Detect which cell encompasses the target text, then output its (x, y) center coordinate. 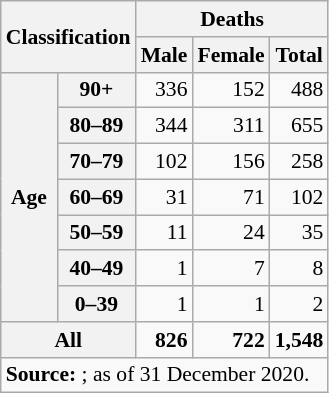
11 (164, 233)
7 (230, 269)
Age (29, 196)
655 (300, 126)
258 (300, 162)
Classification (68, 36)
311 (230, 126)
156 (230, 162)
71 (230, 197)
31 (164, 197)
35 (300, 233)
Male (164, 55)
8 (300, 269)
50–59 (96, 233)
60–69 (96, 197)
344 (164, 126)
Total (300, 55)
24 (230, 233)
All (68, 340)
Source: ; as of 31 December 2020. (165, 375)
722 (230, 340)
80–89 (96, 126)
1,548 (300, 340)
336 (164, 90)
40–49 (96, 269)
Deaths (232, 19)
152 (230, 90)
2 (300, 304)
70–79 (96, 162)
Female (230, 55)
488 (300, 90)
0–39 (96, 304)
826 (164, 340)
90+ (96, 90)
